Return the (X, Y) coordinate for the center point of the cell that contains the specified text.  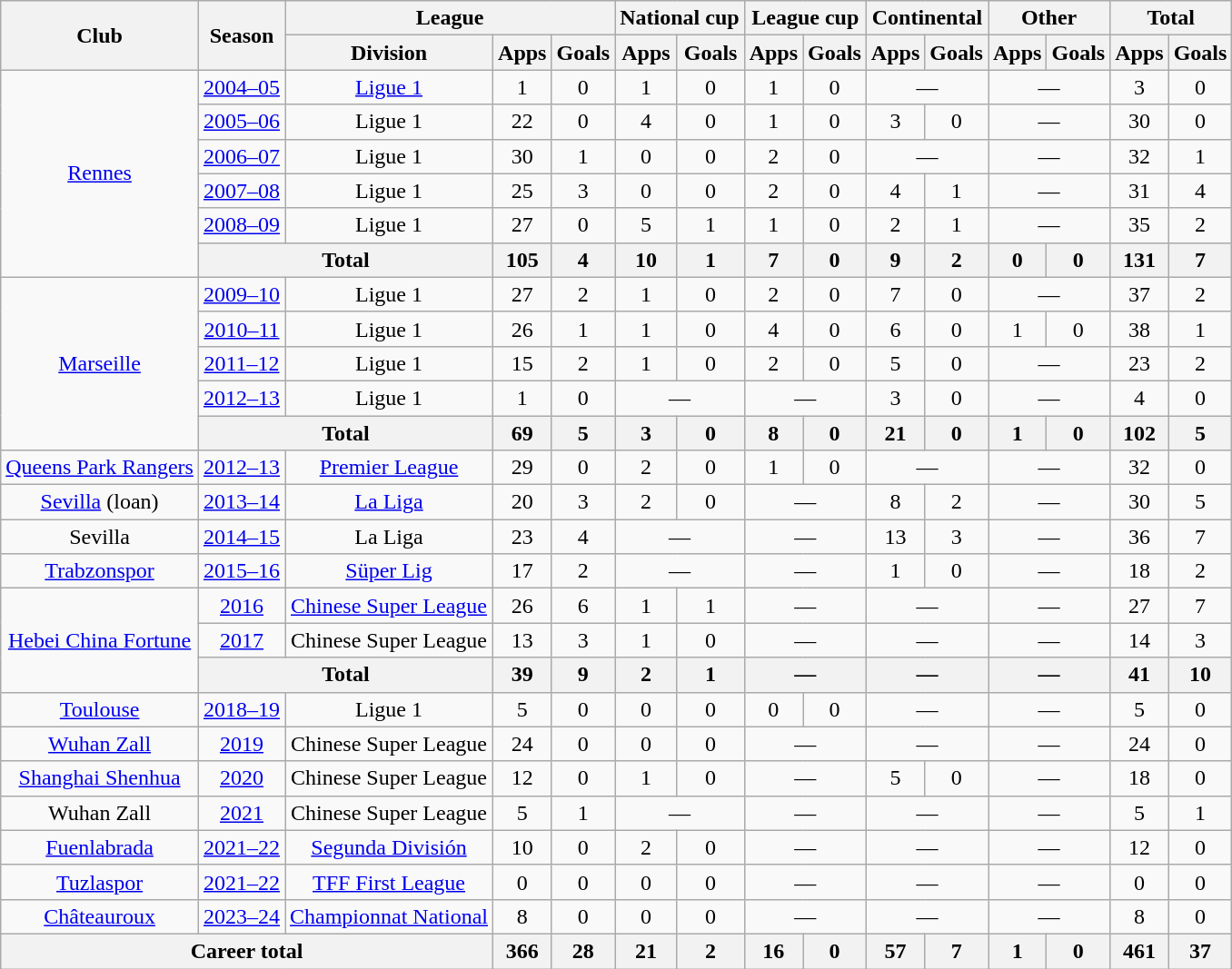
15 (522, 363)
Süper Lig (389, 571)
TFF First League (389, 882)
22 (522, 122)
39 (522, 675)
Marseille (100, 363)
Segunda División (389, 847)
28 (583, 951)
2018–19 (242, 709)
31 (1139, 191)
2021 (242, 813)
2010–11 (242, 329)
Fuenlabrada (100, 847)
Season (242, 35)
2007–08 (242, 191)
League cup (805, 18)
25 (522, 191)
35 (1139, 225)
Sevilla (100, 537)
17 (522, 571)
461 (1139, 951)
Trabzonspor (100, 571)
2013–14 (242, 502)
Career total (247, 951)
2023–24 (242, 916)
57 (895, 951)
Shanghai Shenhua (100, 778)
Châteauroux (100, 916)
Tuzlaspor (100, 882)
Continental (927, 18)
2005–06 (242, 122)
2004–05 (242, 87)
69 (522, 433)
105 (522, 260)
14 (1139, 640)
2006–07 (242, 156)
2011–12 (242, 363)
Club (100, 35)
Championnat National (389, 916)
Other (1049, 18)
2014–15 (242, 537)
29 (522, 468)
38 (1139, 329)
131 (1139, 260)
League (451, 18)
Hebei China Fortune (100, 640)
2017 (242, 640)
Premier League (389, 468)
Division (389, 53)
102 (1139, 433)
National cup (680, 18)
2015–16 (242, 571)
2016 (242, 606)
Queens Park Rangers (100, 468)
2020 (242, 778)
41 (1139, 675)
2019 (242, 744)
20 (522, 502)
2008–09 (242, 225)
16 (773, 951)
36 (1139, 537)
366 (522, 951)
Toulouse (100, 709)
Sevilla (loan) (100, 502)
Rennes (100, 173)
2009–10 (242, 294)
